Determine the (X, Y) coordinate at the center of the cell enclosing the given text.  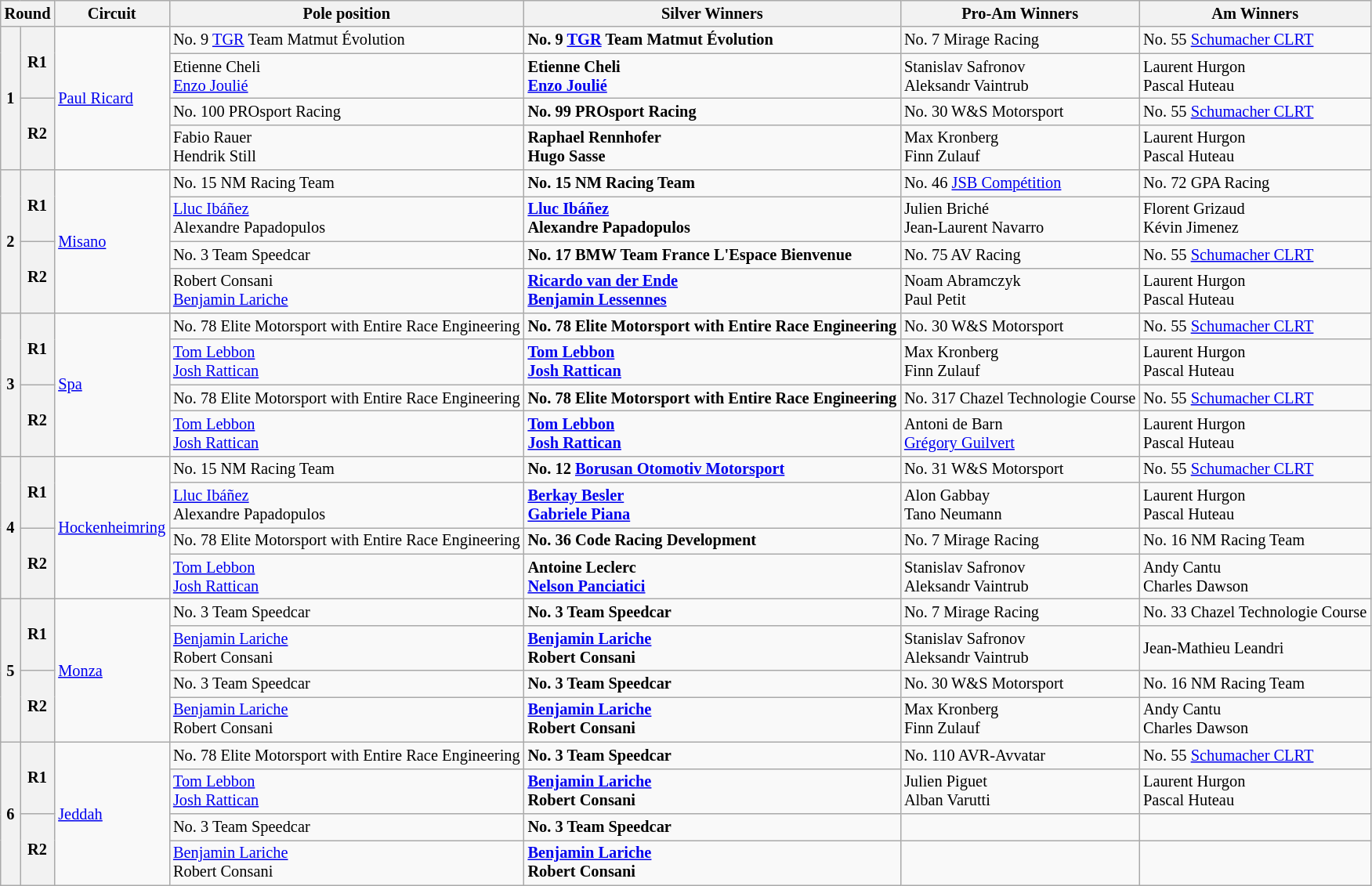
Spa (111, 384)
No. 317 Chazel Technologie Course (1020, 398)
4 (11, 528)
2 (11, 241)
No. 12 Borusan Otomotiv Motorsport (712, 469)
3 (11, 384)
No. 72 GPA Racing (1255, 183)
Pole position (346, 13)
Raphael Rennhofer Hugo Sasse (712, 147)
Misano (111, 241)
No. 100 PROsport Racing (346, 111)
Antoine Leclerc Nelson Panciatici (712, 577)
Ricardo van der Ende Benjamin Lessennes (712, 291)
Noam Abramczyk Paul Petit (1020, 291)
6 (11, 813)
Antoni de Barn Grégory Guilvert (1020, 433)
No. 46 JSB Compétition (1020, 183)
No. 36 Code Racing Development (712, 541)
5 (11, 671)
Hockenheimring (111, 528)
Silver Winners (712, 13)
Julien Briché Jean-Laurent Navarro (1020, 219)
No. 17 BMW Team France L'Espace Bienvenue (712, 255)
No. 110 AVR-Avvatar (1020, 755)
No. 33 Chazel Technologie Course (1255, 612)
Berkay Besler Gabriele Piana (712, 505)
Pro-Am Winners (1020, 13)
Circuit (111, 13)
Round (28, 13)
Paul Ricard (111, 99)
Robert Consani Benjamin Lariche (346, 291)
Alon Gabbay Tano Neumann (1020, 505)
Jeddah (111, 813)
Julien Piguet Alban Varutti (1020, 791)
No. 75 AV Racing (1020, 255)
No. 31 W&S Motorsport (1020, 469)
Florent Grizaud Kévin Jimenez (1255, 219)
Monza (111, 671)
Am Winners (1255, 13)
No. 99 PROsport Racing (712, 111)
Jean-Mathieu Leandri (1255, 648)
Fabio Rauer Hendrik Still (346, 147)
1 (11, 99)
